Capture the cell that displays the provided text and extract its [x, y] central coordinate. 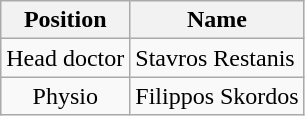
Name [217, 20]
Physio [66, 96]
Stavros Restanis [217, 58]
Head doctor [66, 58]
Filippos Skordos [217, 96]
Position [66, 20]
